For the text-containing cell, return its midpoint in (X, Y) coordinate format. 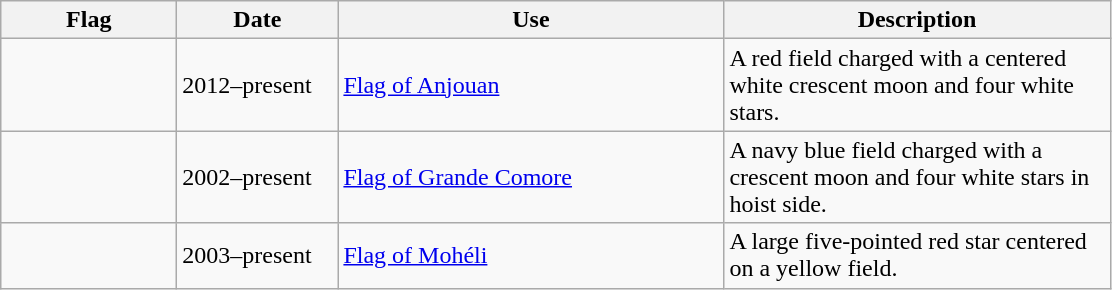
Date (258, 20)
2002–present (258, 177)
Flag (89, 20)
Flag of Grande Comore (531, 177)
2012–present (258, 85)
A large five-pointed red star centered on a yellow field. (917, 256)
Use (531, 20)
Flag of Anjouan (531, 85)
A red field charged with a centered white crescent moon and four white stars. (917, 85)
2003–present (258, 256)
Description (917, 20)
Flag of Mohéli (531, 256)
A navy blue field charged with a crescent moon and four white stars in hoist side. (917, 177)
